Capture the cell that displays the provided text and extract its (x, y) central coordinate. 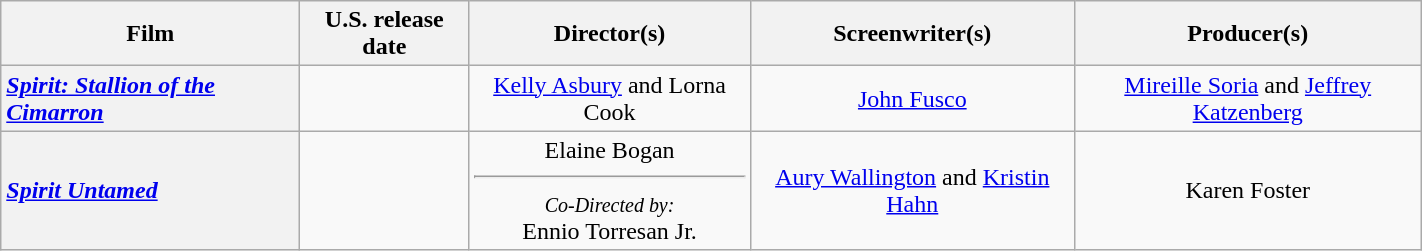
Spirit: Stallion of the Cimarron (150, 98)
Director(s) (610, 34)
U.S. release date (384, 34)
Elaine BoganCo-Directed by:Ennio Torresan Jr. (610, 190)
John Fusco (912, 98)
Spirit Untamed (150, 190)
Film (150, 34)
Aury Wallington and Kristin Hahn (912, 190)
Kelly Asbury and Lorna Cook (610, 98)
Karen Foster (1248, 190)
Producer(s) (1248, 34)
Screenwriter(s) (912, 34)
Mireille Soria and Jeffrey Katzenberg (1248, 98)
